Extract the (X, Y) coordinate from the center of the cell holding the provided text.  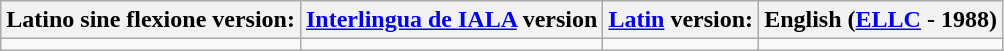
Latino sine flexione version: (151, 20)
Latin version: (681, 20)
English (ELLC - 1988) (881, 20)
Interlingua de IALA version (451, 20)
